Extract the (X, Y) coordinate from the center of the cell holding the provided text.  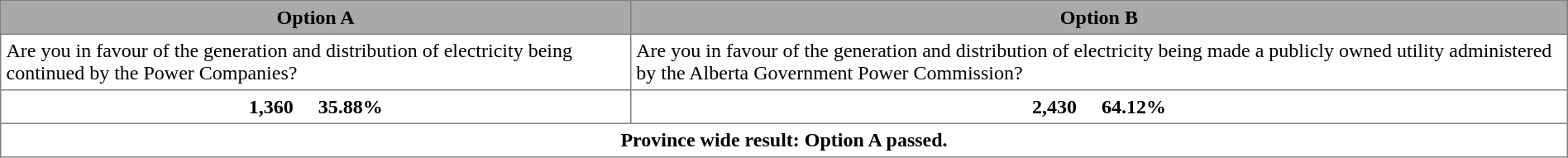
1,360 35.88% (316, 107)
Province wide result: Option A passed. (784, 140)
Option B (1100, 17)
2,430 64.12% (1100, 107)
Option A (316, 17)
Are you in favour of the generation and distribution of electricity being continued by the Power Companies? (316, 62)
